Detect which cell encompasses the target text, then output its (X, Y) center coordinate. 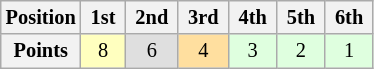
1st (104, 17)
1 (349, 51)
3rd (203, 17)
8 (104, 51)
3 (253, 51)
2nd (152, 17)
6 (152, 51)
6th (349, 17)
5th (301, 17)
4th (253, 17)
4 (203, 51)
Position (41, 17)
Points (41, 51)
2 (301, 51)
